Provide the (X, Y) coordinate of the cell's center where the given text is located.  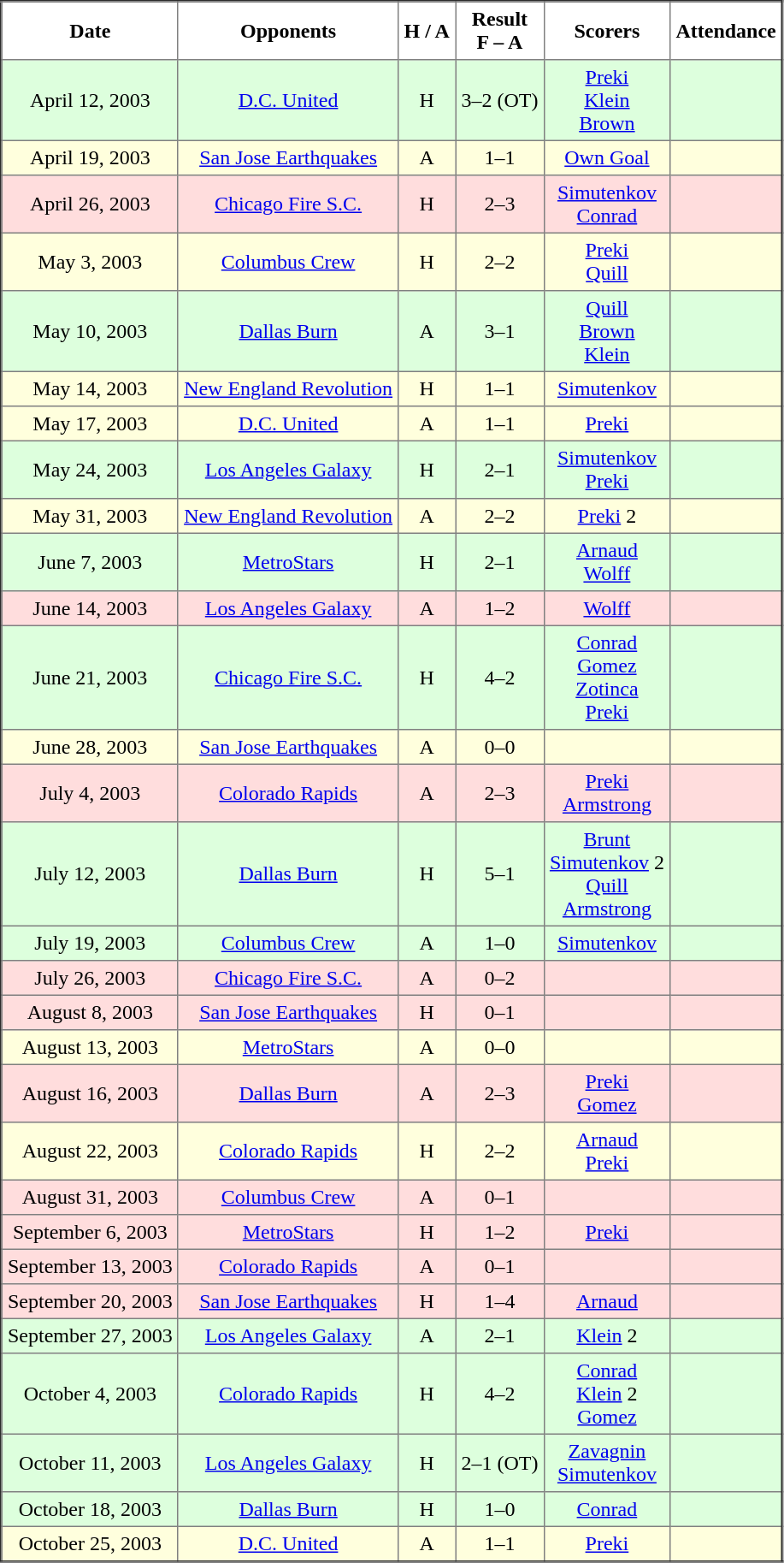
Arnaud (607, 1301)
August 31, 2003 (91, 1197)
August 16, 2003 (91, 1093)
Own Goal (607, 157)
August 22, 2003 (91, 1152)
October 25, 2003 (91, 1543)
June 28, 2003 (91, 747)
Attendance (727, 31)
September 27, 2003 (91, 1335)
May 3, 2003 (91, 262)
Simutenkov Preki (607, 470)
Simutenkov Conrad (607, 204)
May 14, 2003 (91, 388)
3–1 (499, 331)
Opponents (287, 31)
Preki Armstrong (607, 793)
0–2 (499, 978)
August 13, 2003 (91, 1047)
2–1 (OT) (499, 1463)
July 4, 2003 (91, 793)
Conrad Klein 2 Gomez (607, 1394)
Preki 2 (607, 516)
3–2 (OT) (499, 100)
May 17, 2003 (91, 423)
June 7, 2003 (91, 562)
September 6, 2003 (91, 1232)
July 26, 2003 (91, 978)
April 12, 2003 (91, 100)
H / A (427, 31)
ResultF – A (499, 31)
June 14, 2003 (91, 608)
Quill Brown Klein (607, 331)
1–4 (499, 1301)
September 13, 2003 (91, 1266)
Arnaud Preki (607, 1152)
June 21, 2003 (91, 678)
Conrad (607, 1509)
Conrad Gomez Zotinca Preki (607, 678)
April 19, 2003 (91, 157)
October 18, 2003 (91, 1509)
Date (91, 31)
October 11, 2003 (91, 1463)
July 19, 2003 (91, 943)
Preki Gomez (607, 1093)
August 8, 2003 (91, 1012)
September 20, 2003 (91, 1301)
July 12, 2003 (91, 874)
Preki Quill (607, 262)
May 24, 2003 (91, 470)
5–1 (499, 874)
Klein 2 (607, 1335)
Preki Klein Brown (607, 100)
May 31, 2003 (91, 516)
Zavagnin Simutenkov (607, 1463)
Arnaud Wolff (607, 562)
Brunt Simutenkov 2 Quill Armstrong (607, 874)
October 4, 2003 (91, 1394)
Scorers (607, 31)
May 10, 2003 (91, 331)
Wolff (607, 608)
April 26, 2003 (91, 204)
